Return (x, y) of the center of cell containing provided text 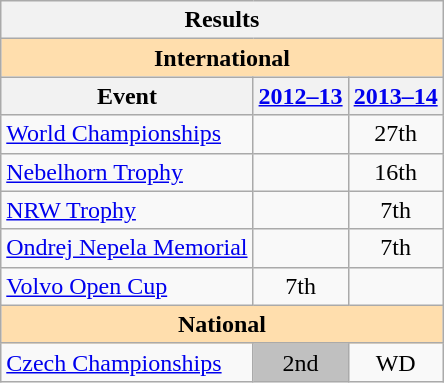
2nd (300, 362)
Ondrej Nepela Memorial (127, 248)
WD (396, 362)
2012–13 (300, 96)
Nebelhorn Trophy (127, 172)
16th (396, 172)
National (222, 324)
Event (127, 96)
World Championships (127, 134)
Volvo Open Cup (127, 286)
27th (396, 134)
Czech Championships (127, 362)
NRW Trophy (127, 210)
International (222, 58)
Results (222, 20)
2013–14 (396, 96)
